Pinpoint the cell where the given text exists, returning its (x, y) midpoint coordinate. 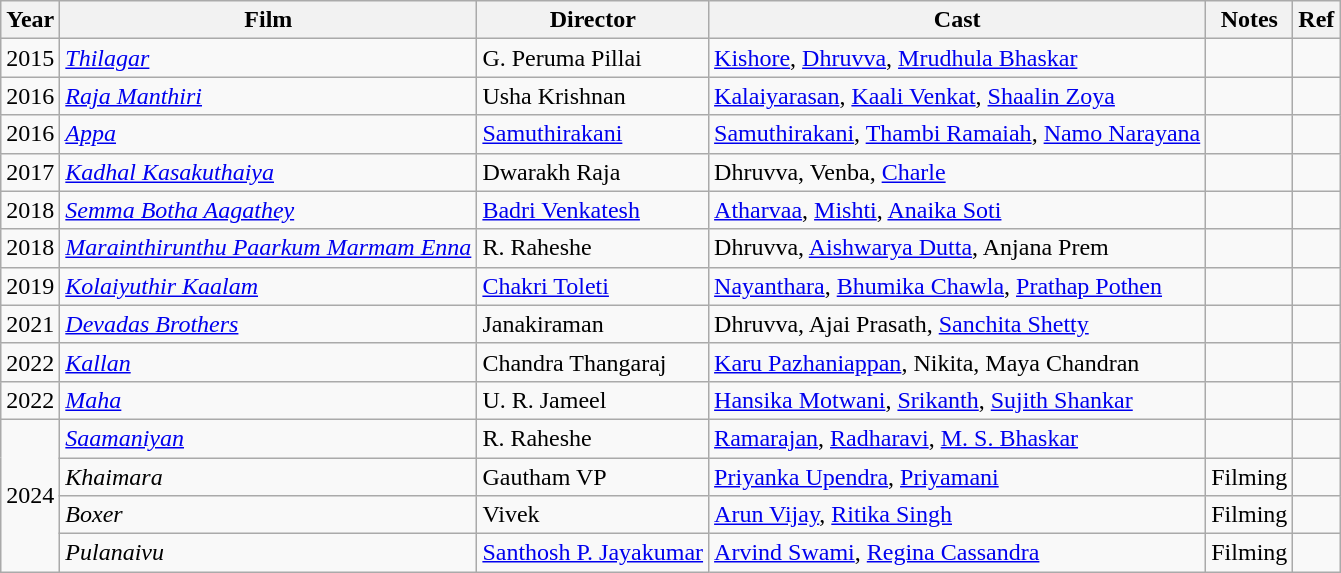
Samuthirakani, Thambi Ramaiah, Namo Narayana (958, 134)
Dwarakh Raja (593, 172)
U. R. Jameel (593, 400)
Arvind Swami, Regina Cassandra (958, 553)
2021 (30, 324)
Priyanka Upendra, Priyamani (958, 477)
Santhosh P. Jayakumar (593, 553)
Kadhal Kasakuthaiya (268, 172)
Saamaniyan (268, 438)
Appa (268, 134)
G. Peruma Pillai (593, 58)
Devadas Brothers (268, 324)
2015 (30, 58)
Chandra Thangaraj (593, 362)
Maha (268, 400)
Ref (1316, 20)
Ramarajan, Radharavi, M. S. Bhaskar (958, 438)
Raja Manthiri (268, 96)
Kallan (268, 362)
Boxer (268, 515)
Marainthirunthu Paarkum Marmam Enna (268, 248)
Film (268, 20)
Nayanthara, Bhumika Chawla, Prathap Pothen (958, 286)
2017 (30, 172)
Pulanaivu (268, 553)
Khaimara (268, 477)
Badri Venkatesh (593, 210)
Thilagar (268, 58)
2019 (30, 286)
Karu Pazhaniappan, Nikita, Maya Chandran (958, 362)
Kishore, Dhruvva, Mrudhula Bhaskar (958, 58)
Dhruvva, Ajai Prasath, Sanchita Shetty (958, 324)
Arun Vijay, Ritika Singh (958, 515)
Gautham VP (593, 477)
Dhruvva, Venba, Charle (958, 172)
Hansika Motwani, Srikanth, Sujith Shankar (958, 400)
Usha Krishnan (593, 96)
Janakiraman (593, 324)
Notes (1250, 20)
2024 (30, 495)
Atharvaa, Mishti, Anaika Soti (958, 210)
Kalaiyarasan, Kaali Venkat, Shaalin Zoya (958, 96)
Chakri Toleti (593, 286)
Dhruvva, Aishwarya Dutta, Anjana Prem (958, 248)
Kolaiyuthir Kaalam (268, 286)
Director (593, 20)
Semma Botha Aagathey (268, 210)
Year (30, 20)
Vivek (593, 515)
Cast (958, 20)
Samuthirakani (593, 134)
